Scan for the cell matching the given text and deliver its (X, Y) coordinate at center. 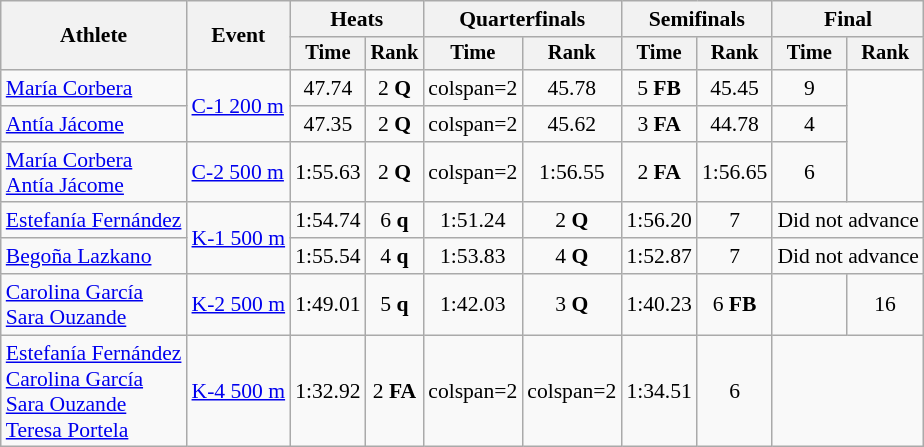
9 (809, 88)
María Corbera (94, 88)
1:32.92 (328, 391)
45.62 (572, 124)
4 q (395, 256)
6 FB (734, 304)
1:55.63 (328, 172)
Estefanía Fernández (94, 221)
1:49.01 (328, 304)
47.74 (328, 88)
Semifinals (696, 19)
C-2 500 m (238, 172)
1:56.20 (658, 221)
María CorberaAntía Jácome (94, 172)
5 FB (658, 88)
1:52.87 (658, 256)
4 (809, 124)
1:40.23 (658, 304)
3 Q (572, 304)
Heats (356, 19)
45.78 (572, 88)
K-2 500 m (238, 304)
1:56.65 (734, 172)
C-1 200 m (238, 106)
Event (238, 36)
Carolina GarcíaSara Ouzande (94, 304)
1:56.55 (572, 172)
Begoña Lazkano (94, 256)
5 q (395, 304)
K-4 500 m (238, 391)
1:34.51 (658, 391)
4 Q (572, 256)
Athlete (94, 36)
45.45 (734, 88)
Quarterfinals (522, 19)
6 q (395, 221)
1:51.24 (472, 221)
1:55.54 (328, 256)
Antía Jácome (94, 124)
K-1 500 m (238, 238)
Estefanía FernándezCarolina GarcíaSara OuzandeTeresa Portela (94, 391)
47.35 (328, 124)
1:53.83 (472, 256)
Final (848, 19)
1:54.74 (328, 221)
16 (885, 304)
44.78 (734, 124)
3 FA (658, 124)
1:42.03 (472, 304)
